Locate the cell with the specified text and output its [x, y] center coordinate. 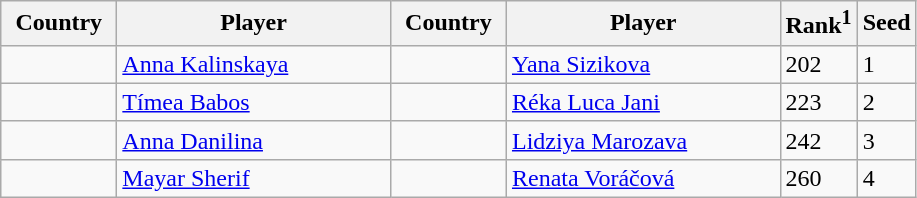
223 [818, 102]
Seed [886, 24]
Lidziya Marozava [643, 140]
202 [818, 64]
4 [886, 178]
Renata Voráčová [643, 178]
Mayar Sherif [254, 178]
3 [886, 140]
242 [818, 140]
Rank1 [818, 24]
Tímea Babos [254, 102]
Anna Danilina [254, 140]
260 [818, 178]
Yana Sizikova [643, 64]
1 [886, 64]
2 [886, 102]
Réka Luca Jani [643, 102]
Anna Kalinskaya [254, 64]
